Find where the given text appears and provide that cell's center as (x, y) coordinate. 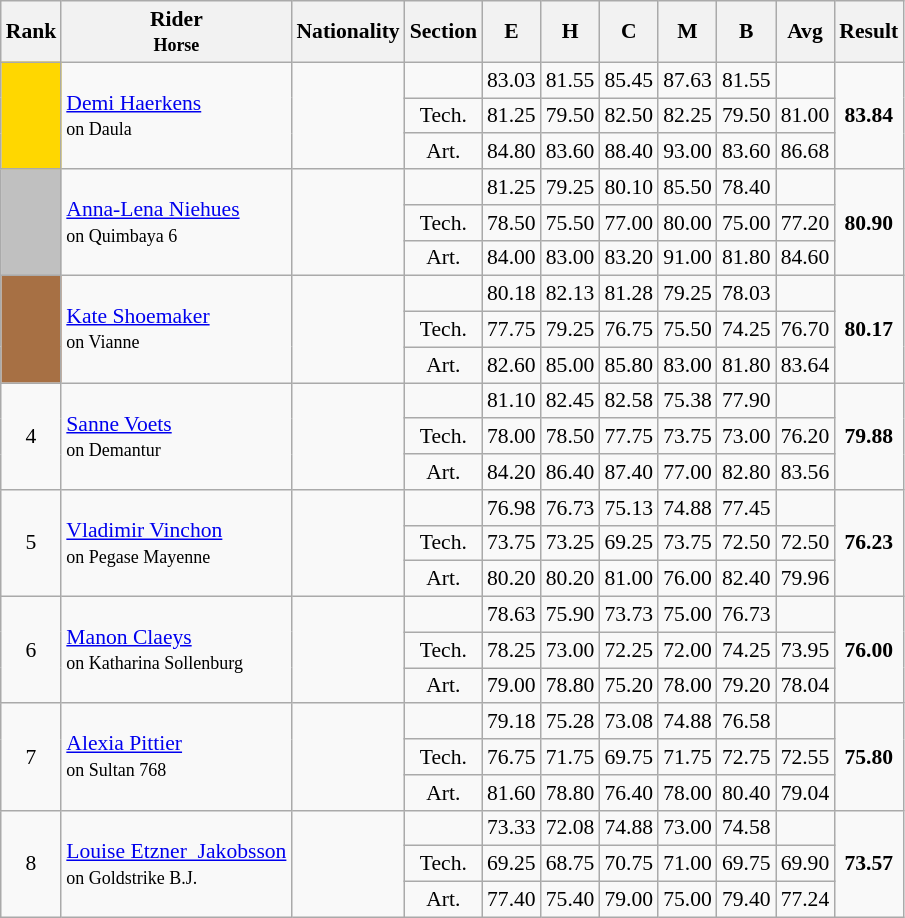
Sanne Voets on Demantur (176, 436)
75.13 (628, 508)
84.60 (806, 258)
82.58 (628, 401)
84.00 (512, 258)
72.00 (688, 650)
Vladimir Vinchon on Pegase Mayenne (176, 544)
76.23 (868, 544)
86.40 (570, 472)
76.98 (512, 508)
79.18 (512, 722)
82.40 (746, 579)
82.25 (688, 116)
87.63 (688, 80)
78.03 (746, 294)
82.80 (746, 472)
83.20 (628, 258)
88.40 (628, 152)
82.60 (512, 365)
B (746, 32)
70.75 (628, 864)
C (628, 32)
4 (32, 436)
87.40 (628, 472)
75.38 (688, 401)
Louise Etzner Jakobsson on Goldstrike B.J. (176, 864)
78.63 (512, 615)
69.90 (806, 864)
84.80 (512, 152)
8 (32, 864)
73.57 (868, 864)
80.10 (628, 187)
Section (444, 32)
81.28 (628, 294)
75.20 (628, 686)
5 (32, 544)
83.03 (512, 80)
91.00 (688, 258)
M (688, 32)
85.50 (688, 187)
93.00 (688, 152)
Rider Horse (176, 32)
Kate Shoemaker on Vianne (176, 330)
75.40 (570, 900)
73.33 (512, 828)
79.20 (746, 686)
83.84 (868, 116)
80.17 (868, 330)
Avg (806, 32)
Manon Claeys on Katharina Sollenburg (176, 650)
82.50 (628, 116)
84.20 (512, 472)
75.28 (570, 722)
77.90 (746, 401)
77.24 (806, 900)
83.56 (806, 472)
72.55 (806, 757)
79.96 (806, 579)
85.00 (570, 365)
78.40 (746, 187)
82.13 (570, 294)
7 (32, 758)
72.25 (628, 650)
73.73 (628, 615)
81.60 (512, 793)
81.10 (512, 401)
80.90 (868, 222)
Result (868, 32)
Anna-Lena Niehues on Quimbaya 6 (176, 222)
79.04 (806, 793)
83.64 (806, 365)
6 (32, 650)
75.80 (868, 758)
73.25 (570, 543)
Nationality (348, 32)
79.40 (746, 900)
80.40 (746, 793)
Alexia Pittier on Sultan 768 (176, 758)
77.40 (512, 900)
76.58 (746, 722)
72.08 (570, 828)
75.90 (570, 615)
85.45 (628, 80)
73.95 (806, 650)
77.45 (746, 508)
76.40 (628, 793)
68.75 (570, 864)
86.68 (806, 152)
80.00 (688, 223)
79.88 (868, 436)
78.04 (806, 686)
80.18 (512, 294)
85.80 (628, 365)
71.00 (688, 864)
76.20 (806, 437)
74.58 (746, 828)
82.45 (570, 401)
E (512, 32)
72.75 (746, 757)
H (570, 32)
76.70 (806, 330)
73.08 (628, 722)
77.20 (806, 223)
78.25 (512, 650)
Demi Haerkens on Daula (176, 116)
Rank (32, 32)
